Locate the cell with the specified text and output its [X, Y] center coordinate. 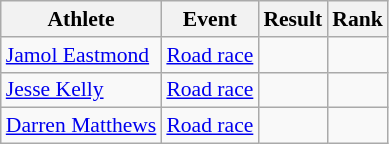
Darren Matthews [82, 126]
Jesse Kelly [82, 90]
Jamol Eastmond [82, 55]
Event [210, 19]
Rank [358, 19]
Athlete [82, 19]
Result [292, 19]
